Return [x, y] of the center of cell containing provided text 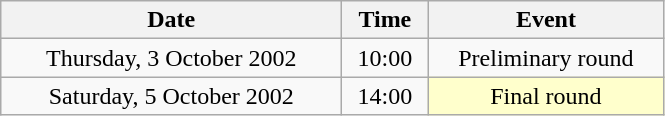
10:00 [385, 58]
Event [546, 20]
Preliminary round [546, 58]
14:00 [385, 96]
Time [385, 20]
Final round [546, 96]
Thursday, 3 October 2002 [172, 58]
Date [172, 20]
Saturday, 5 October 2002 [172, 96]
